Capture the cell that displays the provided text and extract its [X, Y] central coordinate. 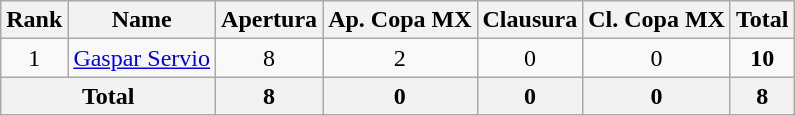
Cl. Copa MX [657, 20]
Name [142, 20]
10 [762, 58]
Gaspar Servio [142, 58]
Rank [34, 20]
1 [34, 58]
Apertura [270, 20]
Clausura [530, 20]
2 [400, 58]
Ap. Copa MX [400, 20]
